Scan for the cell matching the given text and deliver its (x, y) coordinate at center. 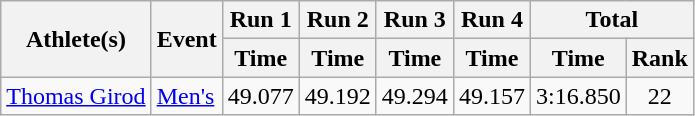
Run 4 (492, 20)
49.192 (338, 96)
49.157 (492, 96)
49.294 (414, 96)
Total (612, 20)
Event (186, 39)
Thomas Girod (76, 96)
Men's (186, 96)
49.077 (260, 96)
Run 3 (414, 20)
Run 1 (260, 20)
Rank (660, 58)
Run 2 (338, 20)
22 (660, 96)
3:16.850 (578, 96)
Athlete(s) (76, 39)
